Provide the (X, Y) coordinate of the cell's center where the given text is located.  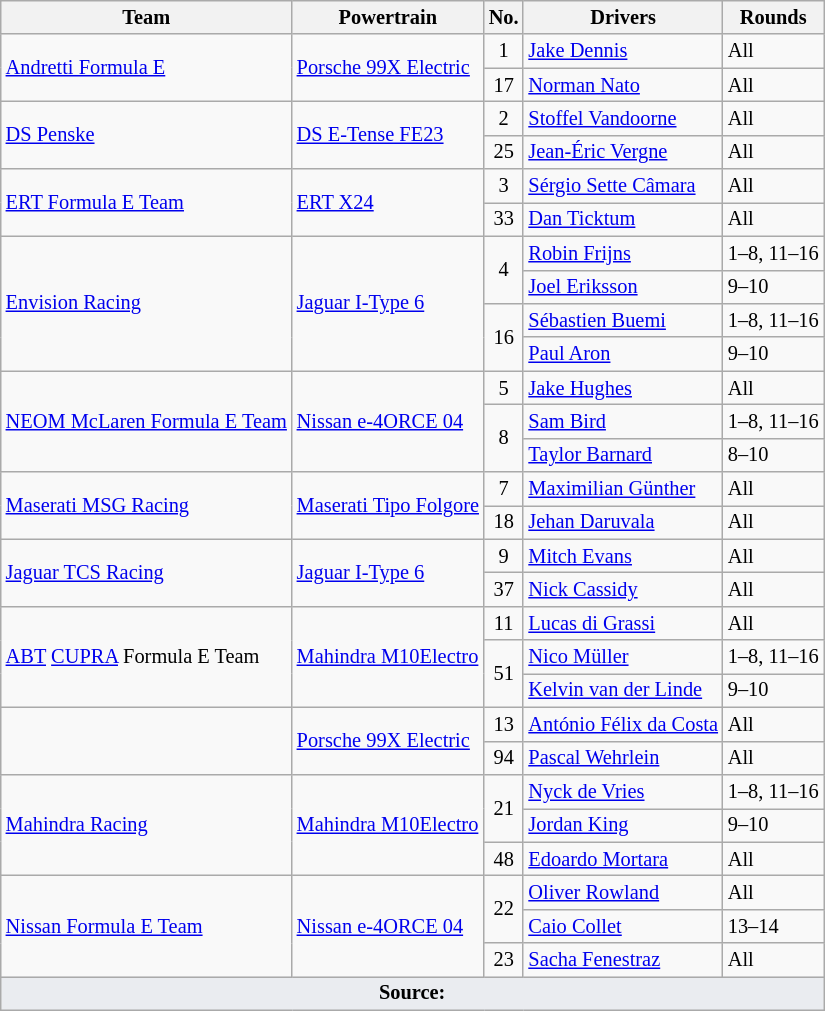
51 (504, 674)
Mitch Evans (622, 556)
Pascal Wehrlein (622, 758)
Dan Ticktum (622, 219)
NEOM McLaren Formula E Team (146, 422)
48 (504, 859)
8–10 (774, 455)
Jean-Éric Vergne (622, 152)
Edoardo Mortara (622, 859)
Source: (412, 993)
Powertrain (388, 17)
Stoffel Vandoorne (622, 118)
Nico Müller (622, 657)
Sacha Fenestraz (622, 960)
1 (504, 51)
4 (504, 270)
Nissan Formula E Team (146, 926)
No. (504, 17)
Joel Eriksson (622, 287)
33 (504, 219)
Sérgio Sette Câmara (622, 186)
Norman Nato (622, 85)
Caio Collet (622, 926)
Kelvin van der Linde (622, 690)
Jake Dennis (622, 51)
Andretti Formula E (146, 68)
17 (504, 85)
13 (504, 724)
Maximilian Günther (622, 489)
3 (504, 186)
Robin Frijns (622, 253)
18 (504, 522)
Sam Bird (622, 421)
Taylor Barnard (622, 455)
11 (504, 623)
22 (504, 908)
Mahindra Racing (146, 824)
ERT Formula E Team (146, 202)
37 (504, 589)
Maserati MSG Racing (146, 506)
Lucas di Grassi (622, 623)
Drivers (622, 17)
2 (504, 118)
DS E-Tense FE23 (388, 134)
Paul Aron (622, 354)
Team (146, 17)
Jehan Daruvala (622, 522)
13–14 (774, 926)
5 (504, 388)
ERT X24 (388, 202)
21 (504, 808)
9 (504, 556)
25 (504, 152)
António Félix da Costa (622, 724)
Envision Racing (146, 304)
94 (504, 758)
16 (504, 336)
ABT CUPRA Formula E Team (146, 656)
Rounds (774, 17)
Maserati Tipo Folgore (388, 506)
8 (504, 438)
Jake Hughes (622, 388)
Jaguar TCS Racing (146, 572)
Nyck de Vries (622, 791)
23 (504, 960)
DS Penske (146, 134)
Oliver Rowland (622, 892)
Jordan King (622, 825)
7 (504, 489)
Sébastien Buemi (622, 320)
Nick Cassidy (622, 589)
